From the cell containing the given text, extract its center point as (x, y) coordinate. 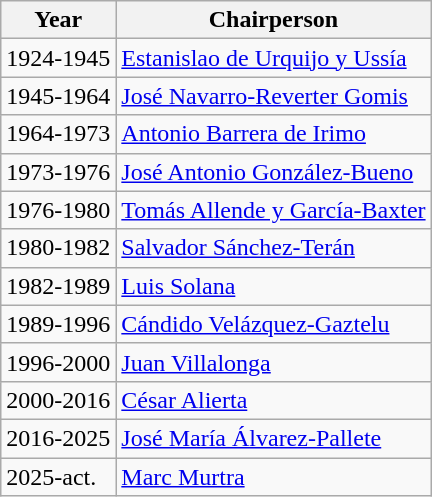
1945-1964 (58, 96)
1996-2000 (58, 362)
1982-1989 (58, 286)
José María Álvarez-Pallete (274, 438)
1980-1982 (58, 248)
Juan Villalonga (274, 362)
2016-2025 (58, 438)
2000-2016 (58, 400)
Luis Solana (274, 286)
Tomás Allende y García-Baxter (274, 210)
1964-1973 (58, 134)
José Antonio González-Bueno (274, 172)
Marc Murtra (274, 477)
Antonio Barrera de Irimo (274, 134)
2025-act. (58, 477)
César Alierta (274, 400)
1976-1980 (58, 210)
1989-1996 (58, 324)
Chairperson (274, 20)
1973-1976 (58, 172)
Estanislao de Urquijo y Ussía (274, 58)
Salvador Sánchez-Terán (274, 248)
1924-1945 (58, 58)
José Navarro-Reverter Gomis (274, 96)
Year (58, 20)
Cándido Velázquez-Gaztelu (274, 324)
